Provide the (x, y) coordinate of the cell's center where the given text is located.  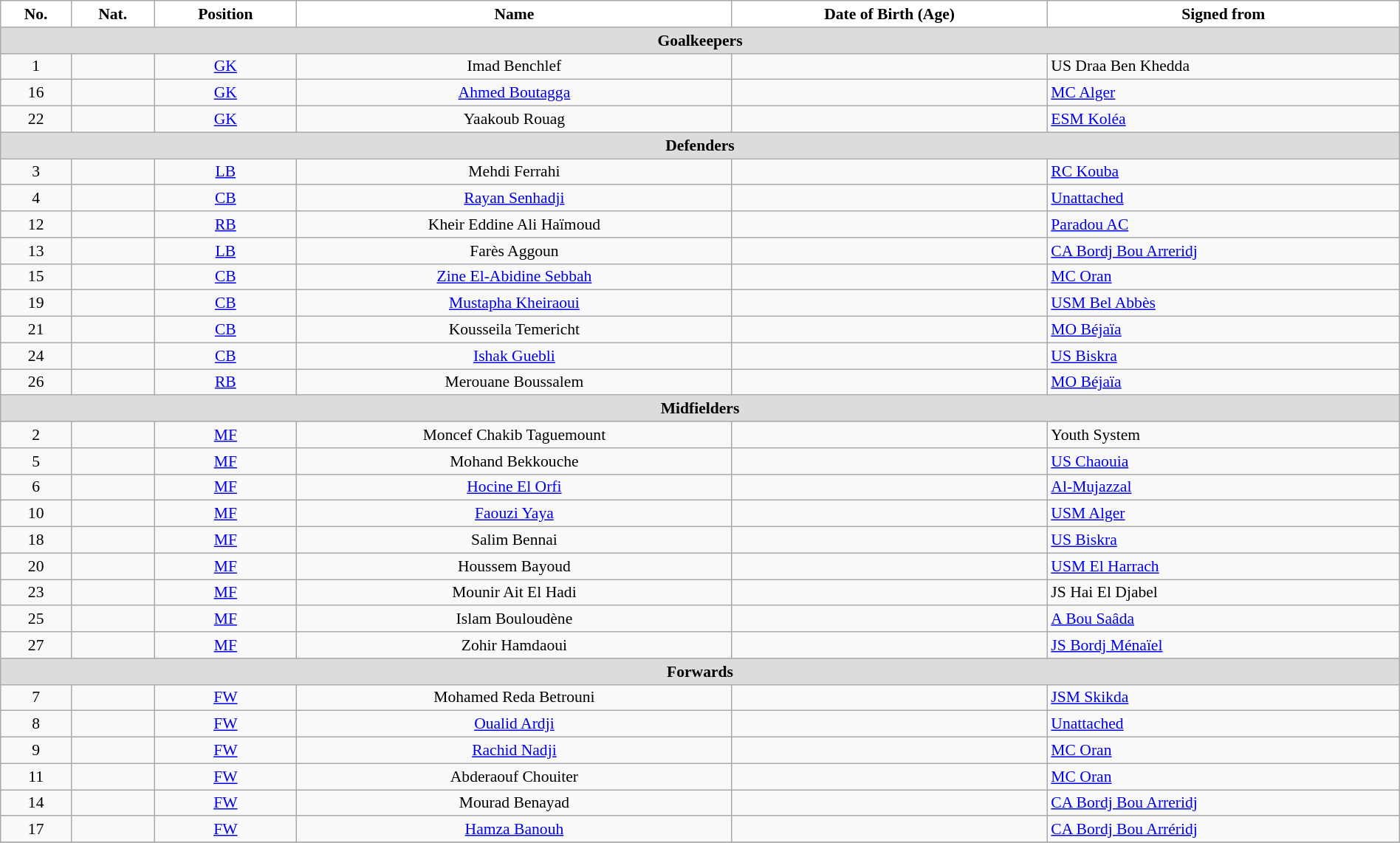
Zine El-Abidine Sebbah (514, 277)
Rachid Nadji (514, 751)
Salim Bennai (514, 540)
1 (36, 66)
Imad Benchlef (514, 66)
Mohamed Reda Betrouni (514, 698)
Midfielders (700, 409)
Position (226, 14)
Paradou AC (1223, 224)
Kheir Eddine Ali Haïmoud (514, 224)
Hocine El Orfi (514, 487)
20 (36, 566)
Forwards (700, 672)
CA Bordj Bou Arréridj (1223, 830)
Abderaouf Chouiter (514, 777)
Islam Bouloudène (514, 619)
Hamza Banouh (514, 830)
24 (36, 356)
Mounir Ait El Hadi (514, 593)
8 (36, 724)
Goalkeepers (700, 41)
JS Hai El Djabel (1223, 593)
10 (36, 514)
25 (36, 619)
18 (36, 540)
Farès Aggoun (514, 251)
ESM Koléa (1223, 120)
12 (36, 224)
2 (36, 435)
5 (36, 461)
11 (36, 777)
Merouane Boussalem (514, 382)
Ahmed Boutagga (514, 93)
Mehdi Ferrahi (514, 172)
Kousseila Temericht (514, 330)
Signed from (1223, 14)
14 (36, 803)
3 (36, 172)
Nat. (113, 14)
Name (514, 14)
JSM Skikda (1223, 698)
9 (36, 751)
6 (36, 487)
Houssem Bayoud (514, 566)
Al-Mujazzal (1223, 487)
Defenders (700, 145)
JS Bordj Ménaïel (1223, 645)
Youth System (1223, 435)
USM El Harrach (1223, 566)
23 (36, 593)
MC Alger (1223, 93)
Faouzi Yaya (514, 514)
17 (36, 830)
16 (36, 93)
USM Alger (1223, 514)
26 (36, 382)
No. (36, 14)
USM Bel Abbès (1223, 303)
Date of Birth (Age) (889, 14)
US Draa Ben Khedda (1223, 66)
27 (36, 645)
7 (36, 698)
Mustapha Kheiraoui (514, 303)
RC Kouba (1223, 172)
4 (36, 199)
Rayan Senhadji (514, 199)
Mourad Benayad (514, 803)
Ishak Guebli (514, 356)
21 (36, 330)
Zohir Hamdaoui (514, 645)
19 (36, 303)
Yaakoub Rouag (514, 120)
Moncef Chakib Taguemount (514, 435)
Oualid Ardji (514, 724)
A Bou Saâda (1223, 619)
15 (36, 277)
13 (36, 251)
Mohand Bekkouche (514, 461)
US Chaouia (1223, 461)
22 (36, 120)
